Return the [X, Y] coordinate for the center point of the cell that contains the specified text.  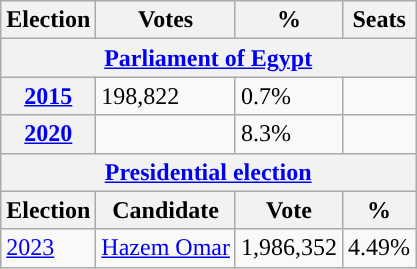
0.7% [288, 96]
Votes [166, 20]
2015 [48, 96]
4.49% [380, 248]
Hazem Omar [166, 248]
Candidate [166, 210]
198,822 [166, 96]
1,986,352 [288, 248]
2020 [48, 134]
Parliament of Egypt [208, 58]
2023 [48, 248]
Presidential election [208, 172]
Seats [380, 20]
8.3% [288, 134]
Vote [288, 210]
